For the text-containing cell, return its midpoint in [x, y] coordinate format. 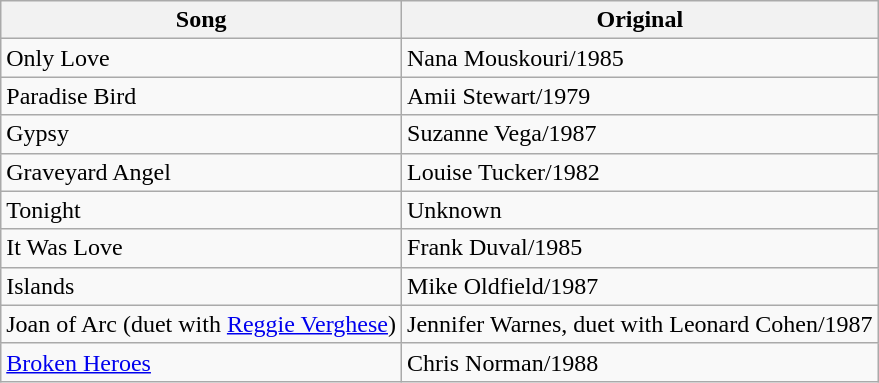
Paradise Bird [202, 96]
Gypsy [202, 134]
Chris Norman/1988 [640, 362]
It Was Love [202, 248]
Amii Stewart/1979 [640, 96]
Graveyard Angel [202, 172]
Unknown [640, 210]
Jennifer Warnes, duet with Leonard Cohen/1987 [640, 324]
Song [202, 20]
Nana Mouskouri/1985 [640, 58]
Mike Oldfield/1987 [640, 286]
Only Love [202, 58]
Joan of Arc (duet with Reggie Verghese) [202, 324]
Suzanne Vega/1987 [640, 134]
Tonight [202, 210]
Islands [202, 286]
Original [640, 20]
Broken Heroes [202, 362]
Frank Duval/1985 [640, 248]
Louise Tucker/1982 [640, 172]
